Return the [X, Y] coordinate for the center point of the cell that contains the specified text.  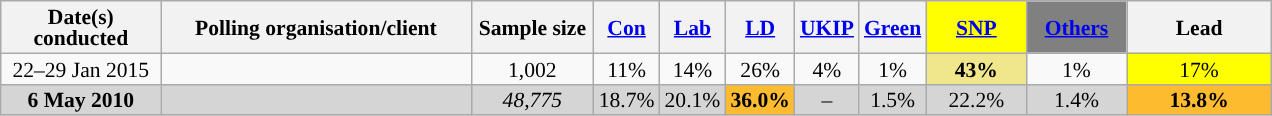
UKIP [827, 27]
14% [693, 68]
Others [1076, 27]
Date(s)conducted [81, 27]
13.8% [1200, 100]
SNP [976, 27]
20.1% [693, 100]
Green [892, 27]
48,775 [532, 100]
1.4% [1076, 100]
4% [827, 68]
17% [1200, 68]
1.5% [892, 100]
LD [760, 27]
Con [627, 27]
36.0% [760, 100]
22.2% [976, 100]
Lead [1200, 27]
Polling organisation/client [316, 27]
Sample size [532, 27]
26% [760, 68]
6 May 2010 [81, 100]
1,002 [532, 68]
11% [627, 68]
22–29 Jan 2015 [81, 68]
– [827, 100]
18.7% [627, 100]
Lab [693, 27]
43% [976, 68]
